For the text-containing cell, return its midpoint in (X, Y) coordinate format. 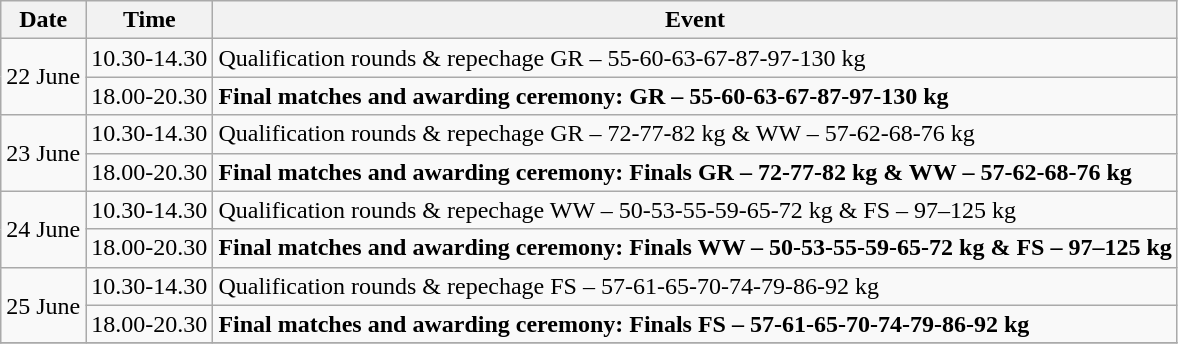
Date (44, 20)
Time (150, 20)
Qualification rounds & repechage GR – 55-60-63-67-87-97-130 kg (695, 58)
24 June (44, 229)
Qualification rounds & repechage WW – 50-53-55-59-65-72 kg & FS – 97–125 kg (695, 210)
Qualification rounds & repechage GR – 72-77-82 kg & WW – 57-62-68-76 kg (695, 134)
Event (695, 20)
Final matches and awarding ceremony: GR – 55-60-63-67-87-97-130 kg (695, 96)
Final matches and awarding ceremony: Finals FS – 57-61-65-70-74-79-86-92 kg (695, 324)
25 June (44, 305)
Final matches and awarding ceremony: Finals WW – 50-53-55-59-65-72 kg & FS – 97–125 kg (695, 248)
22 June (44, 77)
Qualification rounds & repechage FS – 57-61-65-70-74-79-86-92 kg (695, 286)
23 June (44, 153)
Final matches and awarding ceremony: Finals GR – 72-77-82 kg & WW – 57-62-68-76 kg (695, 172)
